Capture the cell that displays the provided text and extract its [X, Y] central coordinate. 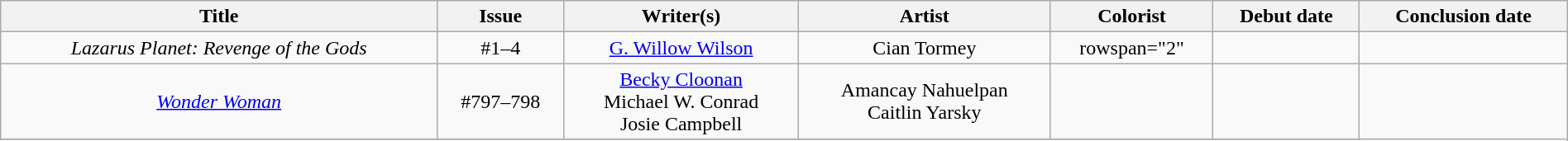
Debut date [1287, 16]
Artist [925, 16]
Colorist [1131, 16]
Issue [501, 16]
Lazarus Planet: Revenge of the Gods [219, 48]
#797–798 [501, 101]
rowspan="2" [1131, 48]
Writer(s) [681, 16]
Cian Tormey [925, 48]
Amancay NahuelpanCaitlin Yarsky [925, 101]
Title [219, 16]
#1–4 [501, 48]
Becky CloonanMichael W. ConradJosie Campbell [681, 101]
Conclusion date [1464, 16]
Wonder Woman [219, 101]
G. Willow Wilson [681, 48]
